Pinpoint the cell where the given text exists, returning its [X, Y] midpoint coordinate. 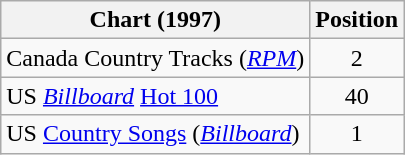
1 [357, 134]
US Country Songs (Billboard) [156, 134]
US Billboard Hot 100 [156, 96]
Chart (1997) [156, 20]
2 [357, 58]
40 [357, 96]
Canada Country Tracks (RPM) [156, 58]
Position [357, 20]
